Detect which cell encompasses the target text, then output its [X, Y] center coordinate. 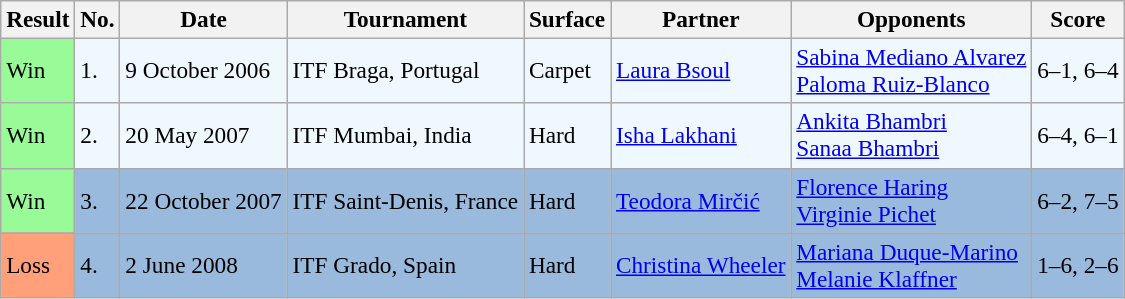
Christina Wheeler [701, 264]
Sabina Mediano Alvarez Paloma Ruiz-Blanco [912, 70]
Opponents [912, 19]
6–1, 6–4 [1078, 70]
ITF Braga, Portugal [405, 70]
Florence Haring Virginie Pichet [912, 200]
Tournament [405, 19]
Teodora Mirčić [701, 200]
No. [98, 19]
2. [98, 136]
6–2, 7–5 [1078, 200]
6–4, 6–1 [1078, 136]
Date [204, 19]
Laura Bsoul [701, 70]
Surface [568, 19]
Mariana Duque-Marino Melanie Klaffner [912, 264]
2 June 2008 [204, 264]
9 October 2006 [204, 70]
Ankita Bhambri Sanaa Bhambri [912, 136]
Carpet [568, 70]
22 October 2007 [204, 200]
1. [98, 70]
Partner [701, 19]
Isha Lakhani [701, 136]
Score [1078, 19]
3. [98, 200]
1–6, 2–6 [1078, 264]
20 May 2007 [204, 136]
4. [98, 264]
Result [38, 19]
ITF Mumbai, India [405, 136]
Loss [38, 264]
ITF Grado, Spain [405, 264]
ITF Saint-Denis, France [405, 200]
